Capture the cell that displays the provided text and extract its (X, Y) central coordinate. 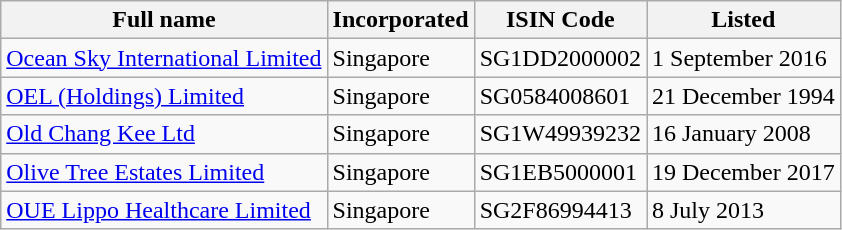
SG1DD2000002 (560, 58)
21 December 1994 (743, 96)
8 July 2013 (743, 210)
Incorporated (400, 20)
OUE Lippo Healthcare Limited (164, 210)
Listed (743, 20)
SG1W49939232 (560, 134)
Old Chang Kee Ltd (164, 134)
OEL (Holdings) Limited (164, 96)
SG0584008601 (560, 96)
ISIN Code (560, 20)
Olive Tree Estates Limited (164, 172)
16 January 2008 (743, 134)
SG1EB5000001 (560, 172)
Full name (164, 20)
SG2F86994413 (560, 210)
1 September 2016 (743, 58)
19 December 2017 (743, 172)
Ocean Sky International Limited (164, 58)
